Find where the given text appears and provide that cell's center as (X, Y) coordinate. 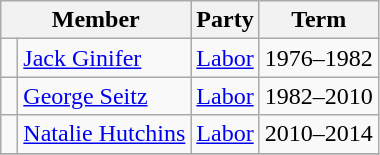
Party (225, 20)
1976–1982 (318, 58)
Term (318, 20)
1982–2010 (318, 96)
Jack Ginifer (104, 58)
2010–2014 (318, 134)
George Seitz (104, 96)
Natalie Hutchins (104, 134)
Member (96, 20)
